Output the [x, y] coordinate of the center of the cell containing the given text.  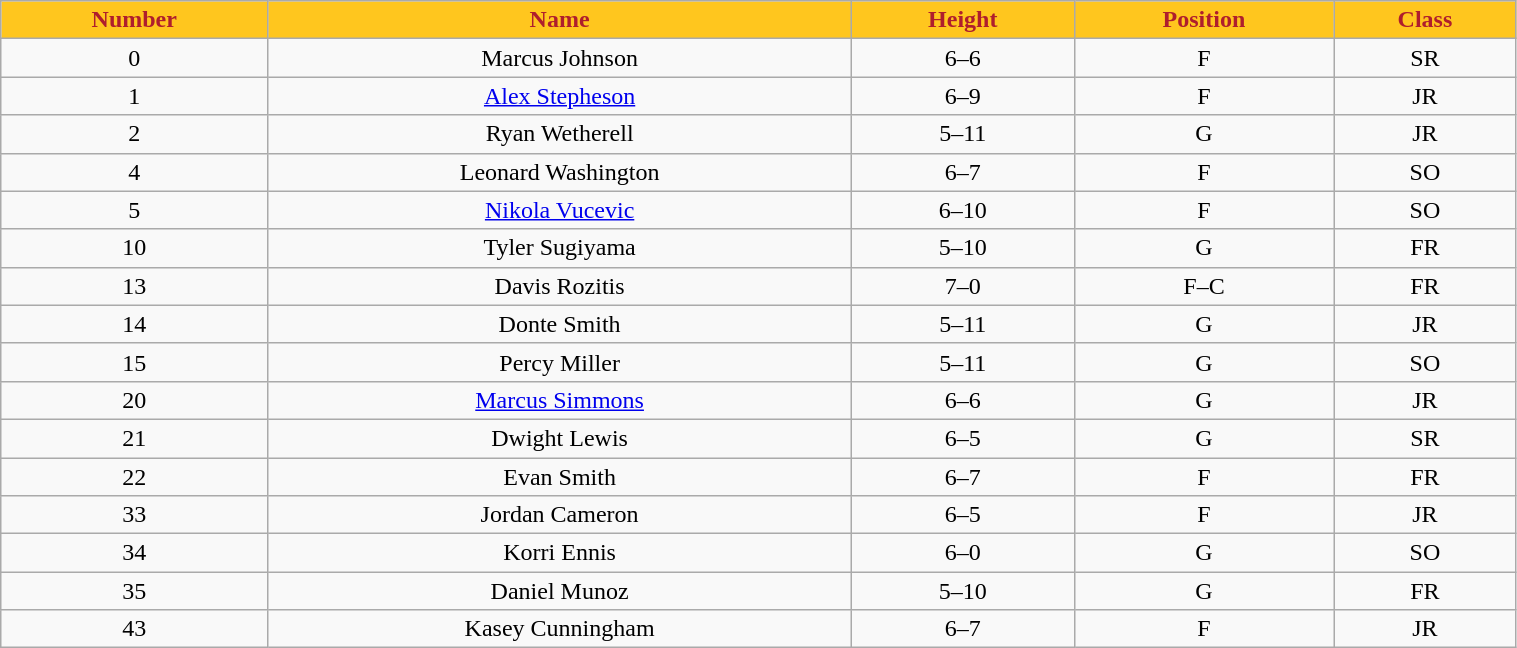
Dwight Lewis [560, 438]
Nikola Vucevic [560, 210]
4 [134, 172]
33 [134, 515]
21 [134, 438]
Marcus Johnson [560, 58]
F–C [1204, 286]
Davis Rozitis [560, 286]
Kasey Cunningham [560, 629]
5 [134, 210]
7–0 [962, 286]
35 [134, 591]
Tyler Sugiyama [560, 248]
6–10 [962, 210]
15 [134, 362]
Alex Stepheson [560, 96]
22 [134, 477]
Evan Smith [560, 477]
2 [134, 134]
Korri Ennis [560, 553]
1 [134, 96]
14 [134, 324]
10 [134, 248]
Height [962, 20]
20 [134, 400]
Number [134, 20]
34 [134, 553]
6–0 [962, 553]
Marcus Simmons [560, 400]
Position [1204, 20]
Name [560, 20]
Leonard Washington [560, 172]
Daniel Munoz [560, 591]
43 [134, 629]
0 [134, 58]
Percy Miller [560, 362]
6–9 [962, 96]
Ryan Wetherell [560, 134]
13 [134, 286]
Donte Smith [560, 324]
Class [1425, 20]
Jordan Cameron [560, 515]
